Extract the (x, y) coordinate from the center of the cell holding the provided text.  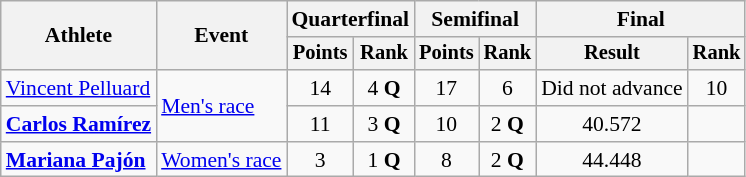
Final (640, 19)
3 Q (384, 124)
6 (508, 88)
2 Q (508, 124)
Semifinal (475, 19)
11 (320, 124)
Men's race (221, 106)
14 (320, 88)
Carlos Ramírez (78, 124)
Vincent Pelluard (78, 88)
17 (446, 88)
Result (612, 54)
Quarterfinal (350, 19)
Did not advance (612, 88)
Athlete (78, 36)
Event (221, 36)
40.572 (612, 124)
4 Q (384, 88)
